Determine the (X, Y) coordinate at the center of the cell enclosing the given text.  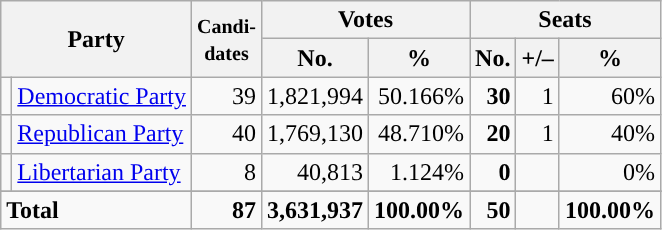
0 (493, 172)
39 (226, 96)
Seats (566, 20)
Total (96, 210)
Libertarian Party (102, 172)
50.166% (420, 96)
Candi-dates (226, 39)
+/– (538, 58)
50 (493, 210)
Votes (365, 20)
40% (610, 134)
40,813 (314, 172)
60% (610, 96)
20 (493, 134)
30 (493, 96)
87 (226, 210)
3,631,937 (314, 210)
Democratic Party (102, 96)
8 (226, 172)
0% (610, 172)
40 (226, 134)
Party (96, 39)
1,769,130 (314, 134)
1,821,994 (314, 96)
1.124% (420, 172)
Republican Party (102, 134)
48.710% (420, 134)
